Return the [x, y] coordinate for the center point of the cell that contains the specified text.  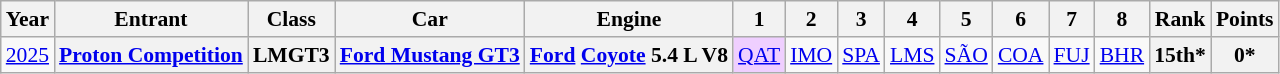
2 [811, 19]
Ford Mustang GT3 [430, 55]
Engine [629, 19]
QAT [759, 55]
4 [912, 19]
6 [1021, 19]
1 [759, 19]
BHR [1122, 55]
Class [292, 19]
SPA [861, 55]
Car [430, 19]
7 [1072, 19]
3 [861, 19]
2025 [28, 55]
Year [28, 19]
5 [966, 19]
Proton Competition [151, 55]
Ford Coyote 5.4 L V8 [629, 55]
IMO [811, 55]
Rank [1180, 19]
Points [1245, 19]
LMS [912, 55]
FUJ [1072, 55]
SÃO [966, 55]
0* [1245, 55]
15th* [1180, 55]
8 [1122, 19]
Entrant [151, 19]
COA [1021, 55]
LMGT3 [292, 55]
